Locate the cell with the specified text and output its (X, Y) center coordinate. 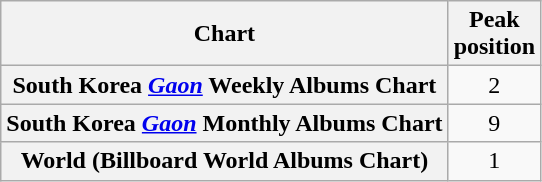
South Korea Gaon Weekly Albums Chart (224, 85)
2 (494, 85)
World (Billboard World Albums Chart) (224, 161)
South Korea Gaon Monthly Albums Chart (224, 123)
1 (494, 161)
Chart (224, 34)
9 (494, 123)
Peakposition (494, 34)
